From the cell containing the given text, extract its center point as [x, y] coordinate. 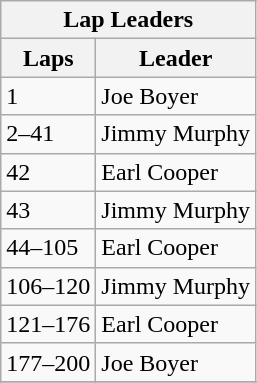
2–41 [48, 134]
106–120 [48, 286]
177–200 [48, 362]
43 [48, 210]
Laps [48, 58]
Leader [176, 58]
1 [48, 96]
42 [48, 172]
Lap Leaders [128, 20]
44–105 [48, 248]
121–176 [48, 324]
